From the cell containing the given text, extract its center point as [X, Y] coordinate. 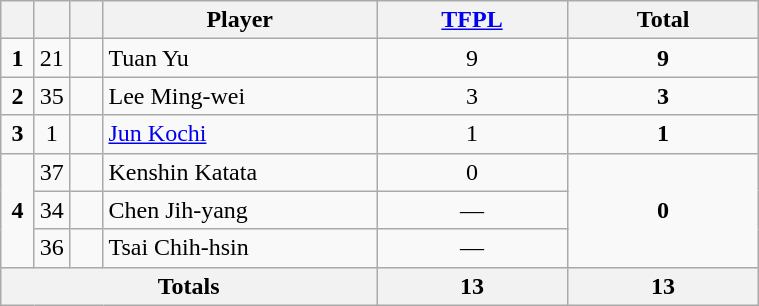
Lee Ming-wei [240, 96]
34 [52, 210]
Chen Jih-yang [240, 210]
37 [52, 172]
4 [18, 210]
Jun Kochi [240, 134]
21 [52, 58]
TFPL [472, 20]
Tuan Yu [240, 58]
36 [52, 248]
Tsai Chih-hsin [240, 248]
Player [240, 20]
Total [664, 20]
Kenshin Katata [240, 172]
35 [52, 96]
Totals [189, 286]
2 [18, 96]
